Detect which cell encompasses the target text, then output its [X, Y] center coordinate. 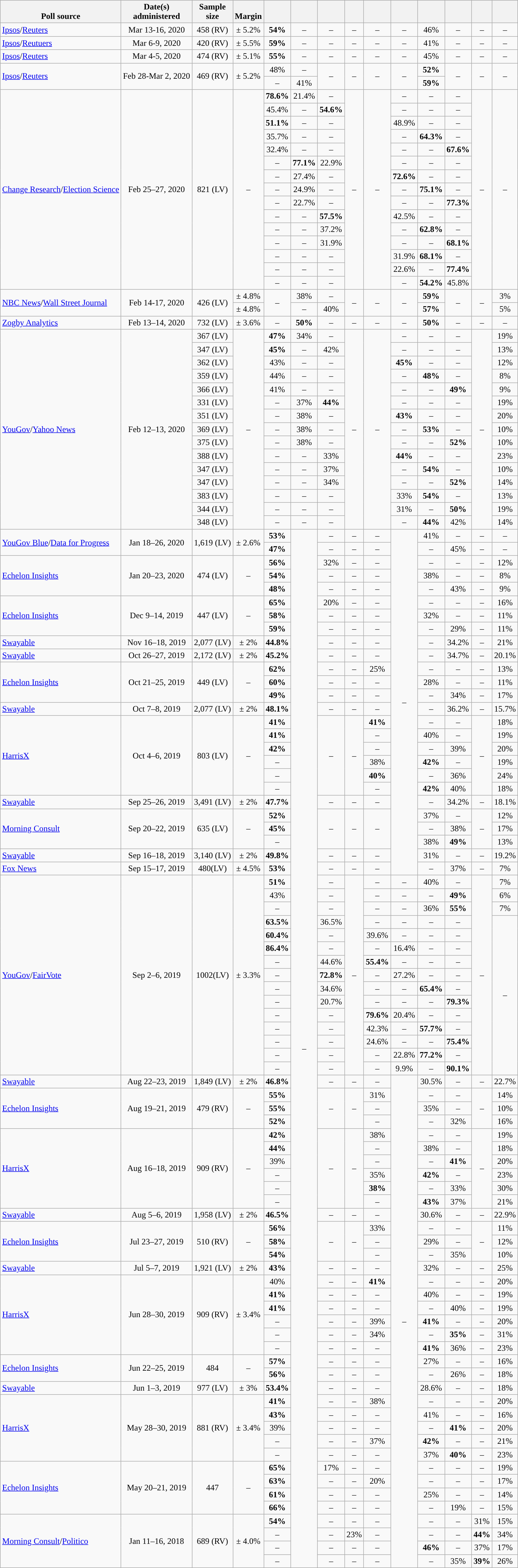
60% [278, 682]
44.8% [278, 642]
Poll source [61, 12]
426 (LV) [213, 303]
54.2% [431, 283]
Aug 22–23, 2019 [157, 1082]
Sep 2–6, 2019 [157, 975]
19.2% [505, 855]
Sep 25–26, 2019 [157, 802]
± 3.3% [248, 975]
30.5% [431, 1082]
55.4% [377, 962]
Change Research/Election Science [61, 190]
1002(LV) [213, 975]
3% [505, 296]
366 (LV) [213, 389]
34.6% [331, 988]
51% [278, 882]
977 (LV) [213, 1388]
331 (LV) [213, 403]
42.3% [377, 1028]
61% [278, 1495]
Feb 12–13, 2020 [157, 429]
Date(s)administered [157, 12]
Jun 1–3, 2019 [157, 1388]
Aug 19–21, 2019 [157, 1108]
Mar 6-9, 2020 [157, 43]
YouGov Blue/Data for Progress [61, 542]
469 (RV) [213, 76]
48.9% [404, 123]
22.6% [404, 269]
86.4% [278, 948]
Feb 25–27, 2020 [157, 190]
± 5.1% [248, 56]
375 (LV) [213, 443]
Jun 28–30, 2019 [157, 1315]
60.4% [278, 935]
42.5% [404, 216]
447 [213, 1488]
Feb 28-Mar 2, 2020 [157, 76]
20.7% [331, 1002]
66% [278, 1508]
Samplesize [213, 12]
18.1% [505, 802]
447 (LV) [213, 615]
479 (RV) [213, 1108]
20.4% [404, 1015]
Mar 13-16, 2020 [157, 30]
359 (LV) [213, 376]
3,491 (LV) [213, 802]
449 (LV) [213, 682]
24.9% [304, 190]
± 4.5% [248, 869]
635 (LV) [213, 829]
90.1% [458, 1068]
72.6% [404, 176]
Oct 21–25, 2019 [157, 682]
388 (LV) [213, 456]
34.7% [458, 656]
22.8% [404, 1055]
Jul 23–27, 2019 [157, 1241]
420 (RV) [213, 43]
Oct 26–27, 2019 [157, 656]
27% [431, 1361]
May 20–21, 2019 [157, 1488]
± 3.6% [248, 323]
Morning Consult [61, 829]
Margin [248, 12]
3,140 (LV) [213, 855]
45.8% [458, 283]
367 (LV) [213, 336]
15.7% [505, 709]
77.1% [304, 163]
36.5% [331, 922]
63.5% [278, 922]
348 (LV) [213, 522]
48.1% [278, 709]
351 (LV) [213, 416]
YouGov/Yahoo News [61, 429]
30.6% [431, 1215]
67.6% [458, 149]
± 5.5% [248, 43]
32.4% [278, 149]
24.6% [377, 1042]
27.4% [304, 176]
30% [505, 1188]
Jun 22–25, 2019 [157, 1368]
57.5% [331, 216]
77.3% [458, 203]
Mar 4-5, 2020 [157, 56]
79.6% [377, 1015]
Zogby Analytics [61, 323]
20.1% [505, 656]
51.1% [278, 123]
NBC News/Wall Street Journal [61, 303]
Jan 11–16, 2018 [157, 1541]
881 (RV) [213, 1428]
Ipsos/Reutuers [61, 43]
Feb 14-17, 2020 [157, 303]
510 (RV) [213, 1241]
± 3% [248, 1388]
39.6% [377, 935]
Jul 5–7, 2019 [157, 1268]
Oct 7–8, 2019 [157, 709]
1,958 (LV) [213, 1215]
24% [505, 775]
Nov 16–18, 2019 [157, 642]
46.5% [278, 1215]
474 (LV) [213, 575]
Jan 18–26, 2020 [157, 542]
35.7% [278, 136]
Jan 20–23, 2020 [157, 575]
57.7% [431, 1028]
53.4% [278, 1388]
9.9% [404, 1068]
± 4.0% [248, 1541]
62.8% [431, 229]
± 2.6% [248, 542]
16.4% [404, 948]
49.8% [278, 855]
47.7% [278, 802]
732 (LV) [213, 323]
75.4% [458, 1042]
79.3% [458, 1002]
Aug 5–6, 2019 [157, 1215]
458 (RV) [213, 30]
62% [278, 669]
Feb 13–14, 2020 [157, 323]
75.1% [431, 190]
54.6% [331, 110]
28.6% [431, 1388]
27.2% [404, 975]
369 (LV) [213, 429]
821 (LV) [213, 190]
64.3% [431, 136]
2,172 (LV) [213, 656]
21.4% [304, 96]
May 28–30, 2019 [157, 1428]
Morning Consult/Politico [61, 1541]
65.4% [431, 988]
Sep 16–18, 2019 [157, 855]
46.8% [278, 1082]
77.4% [458, 269]
45.4% [278, 110]
45.2% [278, 656]
484 [213, 1368]
78.6% [278, 96]
Fox News [61, 869]
Oct 4–6, 2019 [157, 755]
344 (LV) [213, 509]
72.8% [331, 975]
1,921 (LV) [213, 1268]
77.2% [431, 1055]
44.6% [331, 962]
362 (LV) [213, 362]
Dec 9–14, 2019 [157, 615]
37.2% [331, 229]
Sep 20–22, 2019 [157, 829]
1,619 (LV) [213, 542]
474 (RV) [213, 56]
Sep 15–17, 2019 [157, 869]
689 (RV) [213, 1541]
Aug 16–18, 2019 [157, 1168]
63% [278, 1481]
6% [505, 895]
YouGov/FairVote [61, 975]
36.2% [458, 709]
28% [431, 682]
5% [505, 309]
1,849 (LV) [213, 1082]
803 (LV) [213, 755]
480(LV) [213, 869]
383 (LV) [213, 496]
